Scan for the cell matching the given text and deliver its [X, Y] coordinate at center. 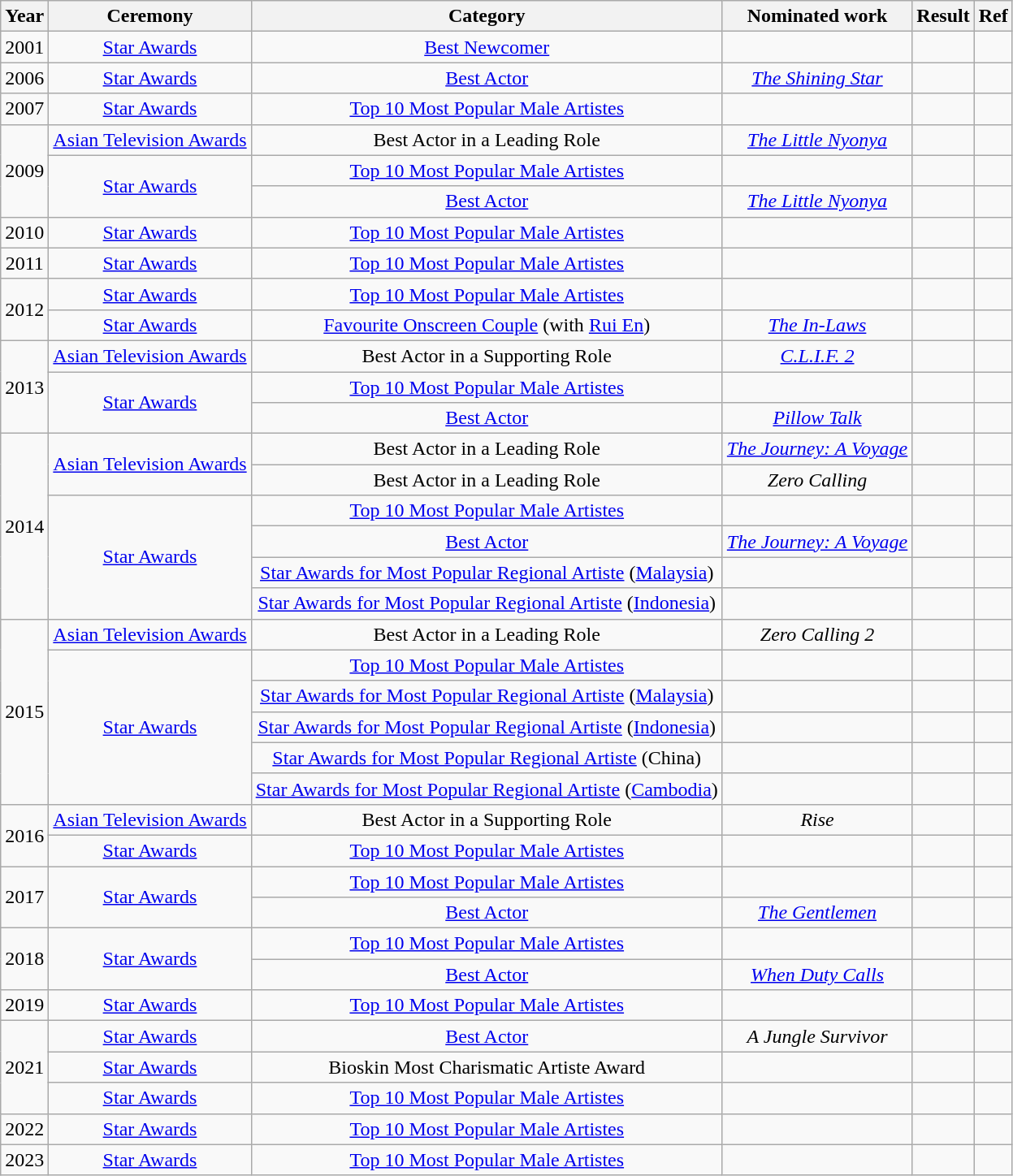
2019 [24, 1005]
2015 [24, 711]
C.L.I.F. 2 [817, 356]
2010 [24, 232]
Result [943, 16]
2018 [24, 959]
Year [24, 16]
The Gentlemen [817, 913]
2007 [24, 109]
2023 [24, 1160]
Rise [817, 819]
Zero Calling [817, 480]
Zero Calling 2 [817, 634]
A Jungle Survivor [817, 1036]
Nominated work [817, 16]
The Shining Star [817, 78]
Category [487, 16]
Star Awards for Most Popular Regional Artiste (China) [487, 758]
Favourite Onscreen Couple (with Rui En) [487, 325]
2013 [24, 387]
When Duty Calls [817, 975]
2022 [24, 1129]
2001 [24, 47]
2006 [24, 78]
The In-Laws [817, 325]
Star Awards for Most Popular Regional Artiste (Cambodia) [487, 789]
Pillow Talk [817, 418]
2021 [24, 1067]
2009 [24, 171]
2012 [24, 309]
Ceremony [149, 16]
Best Newcomer [487, 47]
Ref [993, 16]
2011 [24, 263]
Bioskin Most Charismatic Artiste Award [487, 1067]
2016 [24, 835]
2014 [24, 526]
2017 [24, 897]
